Pinpoint the cell where the given text exists, returning its (X, Y) midpoint coordinate. 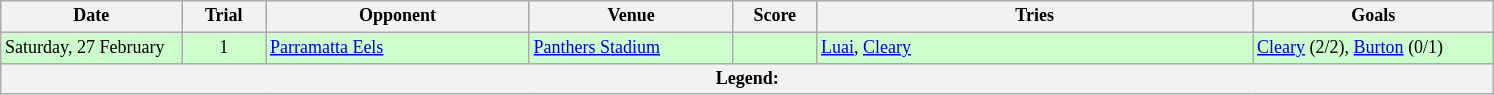
Parramatta Eels (398, 48)
Legend: (748, 78)
Venue (631, 16)
Saturday, 27 February (92, 48)
Luai, Cleary (1035, 48)
Date (92, 16)
Score (775, 16)
Tries (1035, 16)
Opponent (398, 16)
Panthers Stadium (631, 48)
Goals (1374, 16)
Trial (224, 16)
1 (224, 48)
Cleary (2/2), Burton (0/1) (1374, 48)
